Determine the (x, y) coordinate at the center of the cell enclosing the given text.  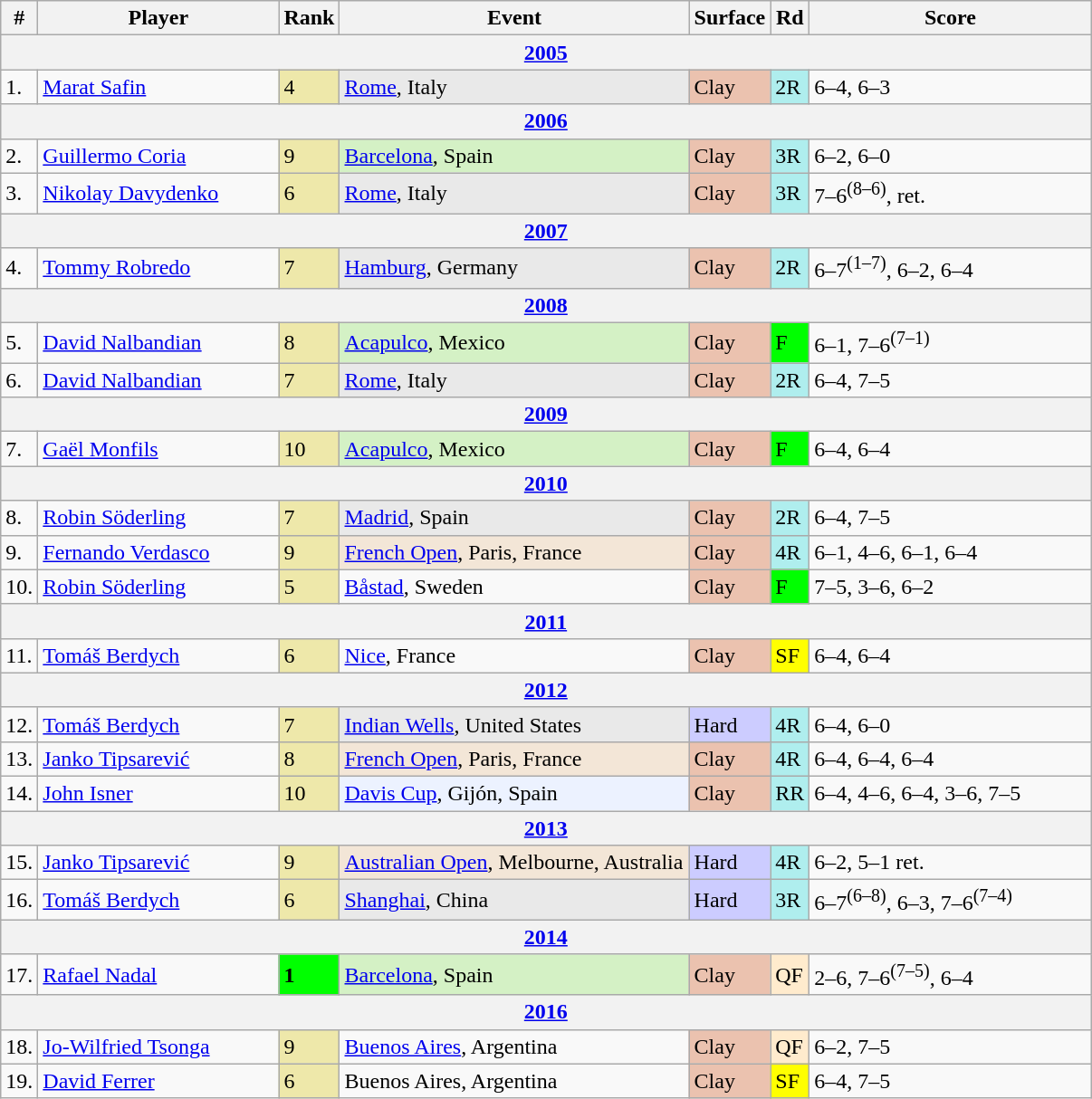
6. (20, 380)
Gaël Monfils (158, 449)
Rank (310, 18)
6–2, 5–1 ret. (951, 863)
2012 (546, 690)
Guillermo Coria (158, 156)
Shanghai, China (514, 900)
9. (20, 552)
5. (20, 342)
2009 (546, 415)
John Isner (158, 794)
6–7(1–7), 6–2, 6–4 (951, 268)
Marat Safin (158, 87)
15. (20, 863)
7. (20, 449)
4. (20, 268)
14. (20, 794)
Davis Cup, Gijón, Spain (514, 794)
6–1, 4–6, 6–1, 6–4 (951, 552)
Hamburg, Germany (514, 268)
Jo-Wilfried Tsonga (158, 1046)
8. (20, 518)
2010 (546, 483)
19. (20, 1081)
16. (20, 900)
Båstad, Sweden (514, 587)
4 (310, 87)
17. (20, 974)
6–2, 6–0 (951, 156)
Score (951, 18)
7–5, 3–6, 6–2 (951, 587)
2–6, 7–6(7–5), 6–4 (951, 974)
2. (20, 156)
11. (20, 655)
10. (20, 587)
Surface (730, 18)
6–4, 4–6, 6–4, 3–6, 7–5 (951, 794)
6–7(6–8), 6–3, 7–6(7–4) (951, 900)
6–4, 6–4, 6–4 (951, 760)
1. (20, 87)
Event (514, 18)
David Ferrer (158, 1081)
Rafael Nadal (158, 974)
5 (310, 587)
6–4, 6–0 (951, 724)
Fernando Verdasco (158, 552)
2005 (546, 53)
2011 (546, 621)
# (20, 18)
1 (310, 974)
Nice, France (514, 655)
2014 (546, 937)
Indian Wells, United States (514, 724)
Madrid, Spain (514, 518)
Australian Open, Melbourne, Australia (514, 863)
7–6(8–6), ret. (951, 194)
6–1, 7–6(7–1) (951, 342)
2006 (546, 121)
18. (20, 1046)
Rd (790, 18)
6–4, 6–3 (951, 87)
RR (790, 794)
13. (20, 760)
6–2, 7–5 (951, 1046)
2008 (546, 305)
2013 (546, 828)
2016 (546, 1012)
Nikolay Davydenko (158, 194)
Player (158, 18)
Tommy Robredo (158, 268)
3. (20, 194)
2007 (546, 231)
12. (20, 724)
